Locate the cell with the specified text and output its (X, Y) center coordinate. 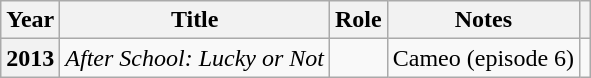
After School: Lucky or Not (195, 58)
Cameo (episode 6) (483, 58)
Notes (483, 20)
Title (195, 20)
Role (359, 20)
Year (30, 20)
2013 (30, 58)
